For the text-containing cell, return its midpoint in (X, Y) coordinate format. 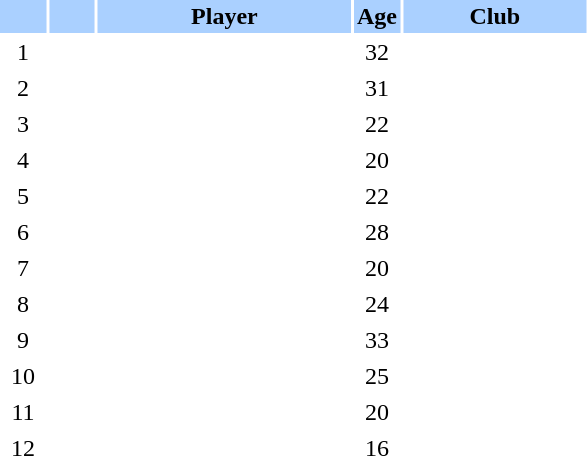
11 (23, 412)
9 (23, 340)
7 (23, 268)
25 (377, 376)
24 (377, 304)
31 (377, 88)
3 (23, 124)
Age (377, 16)
4 (23, 160)
33 (377, 340)
Player (224, 16)
2 (23, 88)
28 (377, 232)
5 (23, 196)
8 (23, 304)
1 (23, 52)
32 (377, 52)
Club (495, 16)
6 (23, 232)
10 (23, 376)
